Extract the (x, y) coordinate from the center of the cell holding the provided text.  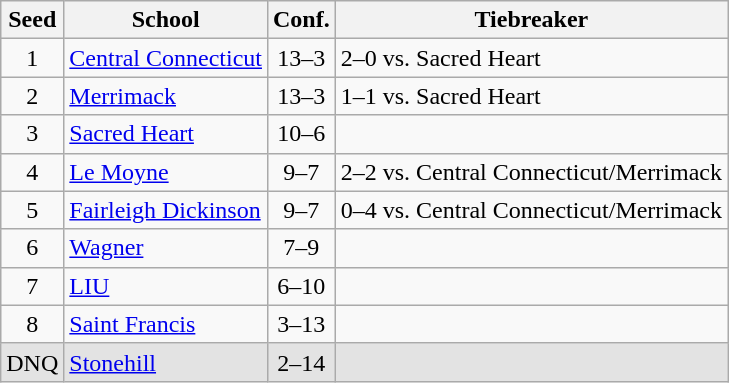
2 (32, 96)
1–1 vs. Sacred Heart (531, 96)
6 (32, 248)
Sacred Heart (166, 134)
DNQ (32, 362)
Merrimack (166, 96)
Wagner (166, 248)
1 (32, 58)
5 (32, 210)
3 (32, 134)
Fairleigh Dickinson (166, 210)
3–13 (301, 324)
Conf. (301, 20)
Stonehill (166, 362)
8 (32, 324)
School (166, 20)
0–4 vs. Central Connecticut/Merrimack (531, 210)
2–14 (301, 362)
LIU (166, 286)
Seed (32, 20)
Central Connecticut (166, 58)
7–9 (301, 248)
Tiebreaker (531, 20)
6–10 (301, 286)
2–0 vs. Sacred Heart (531, 58)
4 (32, 172)
Le Moyne (166, 172)
10–6 (301, 134)
7 (32, 286)
2–2 vs. Central Connecticut/Merrimack (531, 172)
Saint Francis (166, 324)
